Identify which cell holds the provided text, then report its [X, Y] central coordinate. 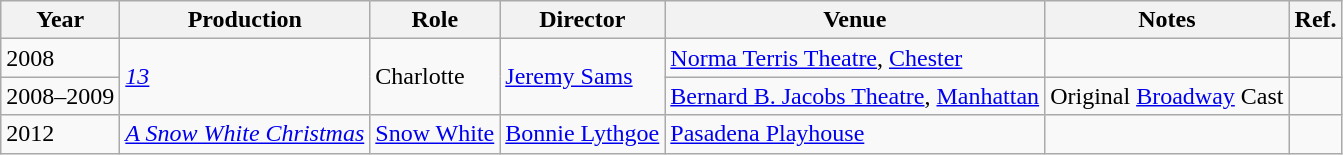
2012 [60, 134]
Production [245, 20]
Jeremy Sams [582, 77]
Norma Terris Theatre, Chester [855, 58]
2008 [60, 58]
13 [245, 77]
Director [582, 20]
A Snow White Christmas [245, 134]
Pasadena Playhouse [855, 134]
Role [435, 20]
Charlotte [435, 77]
Original Broadway Cast [1167, 96]
Venue [855, 20]
Snow White [435, 134]
Bernard B. Jacobs Theatre, Manhattan [855, 96]
Ref. [1316, 20]
Year [60, 20]
Bonnie Lythgoe [582, 134]
Notes [1167, 20]
2008–2009 [60, 96]
